Extract the [x, y] coordinate from the center of the cell holding the provided text.  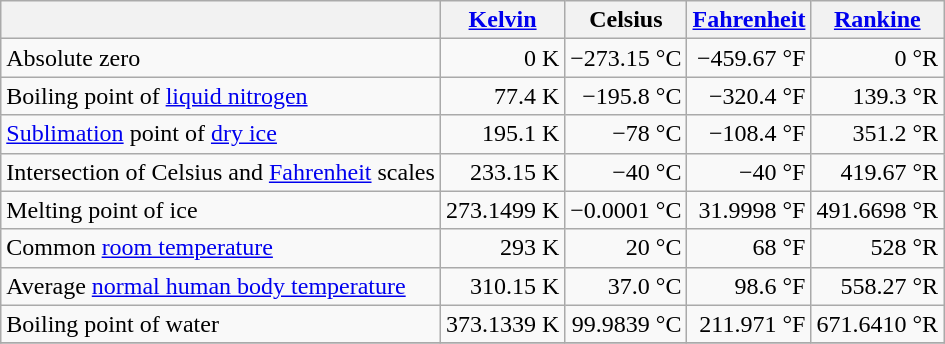
195.1 K [502, 134]
−459.67 °F [749, 58]
77.4 K [502, 96]
419.67 °R [878, 172]
−0.0001 °C [626, 210]
Common room temperature [221, 248]
528 °R [878, 248]
−108.4 °F [749, 134]
139.3 °R [878, 96]
373.1339 K [502, 324]
Celsius [626, 20]
273.1499 K [502, 210]
211.971 °F [749, 324]
Average normal human body temperature [221, 286]
20 °C [626, 248]
Melting point of ice [221, 210]
310.15 K [502, 286]
Rankine [878, 20]
−40 °C [626, 172]
351.2 °R [878, 134]
−195.8 °C [626, 96]
Boiling point of liquid nitrogen [221, 96]
31.9998 °F [749, 210]
37.0 °C [626, 286]
−320.4 °F [749, 96]
−273.15 °C [626, 58]
Absolute zero [221, 58]
68 °F [749, 248]
−78 °C [626, 134]
99.9839 °C [626, 324]
233.15 K [502, 172]
558.27 °R [878, 286]
0 K [502, 58]
Fahrenheit [749, 20]
293 K [502, 248]
Intersection of Celsius and Fahrenheit scales [221, 172]
−40 °F [749, 172]
0 °R [878, 58]
Sublimation point of dry ice [221, 134]
Kelvin [502, 20]
98.6 °F [749, 286]
491.6698 °R [878, 210]
Boiling point of water [221, 324]
671.6410 °R [878, 324]
